Return (X, Y) of the center of cell containing provided text 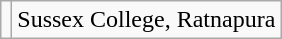
Sussex College, Ratnapura (146, 20)
